Pinpoint the cell where the given text exists, returning its [X, Y] midpoint coordinate. 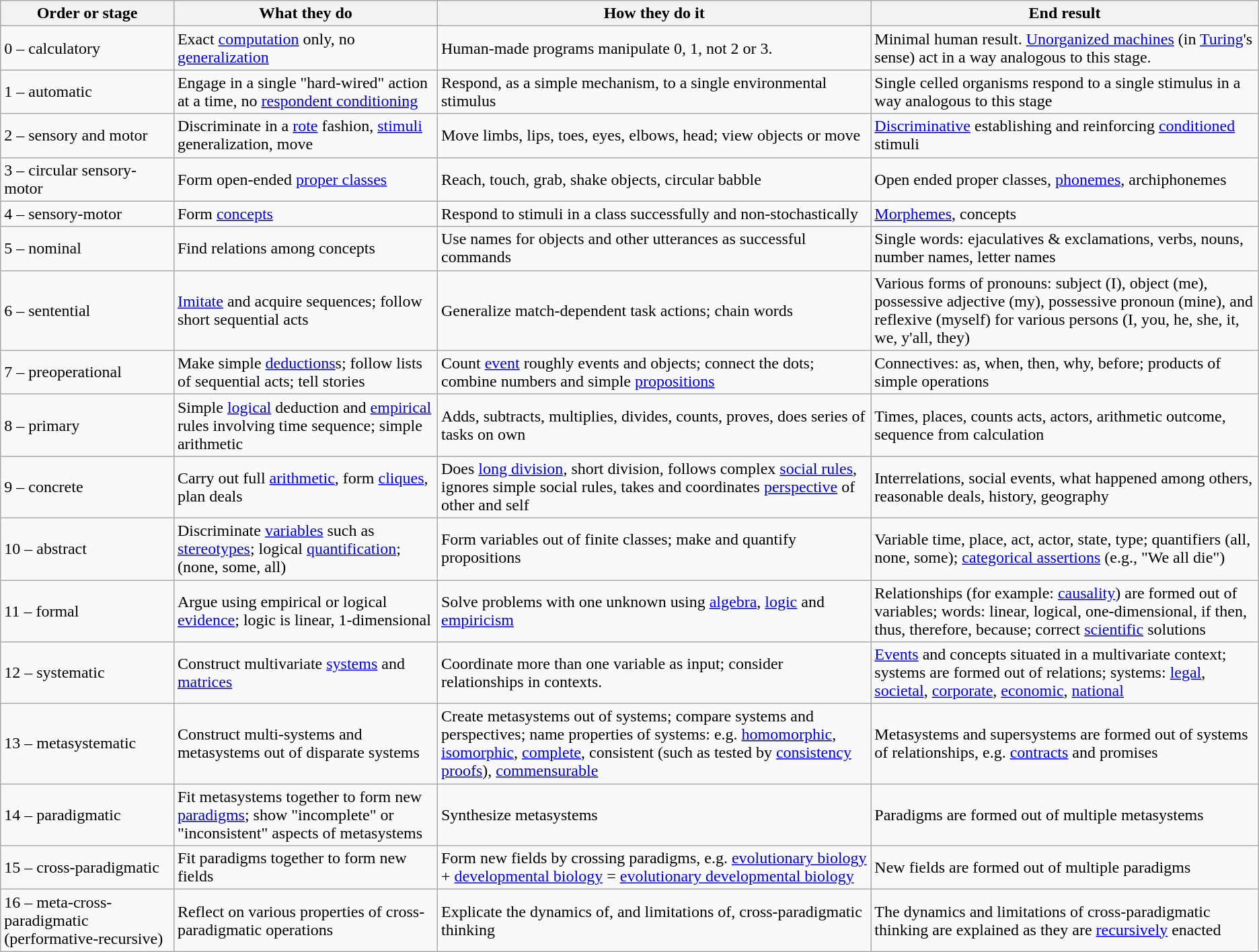
16 – meta-cross-paradigmatic (performative-recursive) [87, 920]
Interrelations, social events, what happened among others, reasonable deals, history, geography [1065, 487]
Solve problems with one unknown using algebra, logic and empiricism [654, 610]
1 – automatic [87, 91]
Discriminate in a rote fashion, stimuli generalization, move [305, 136]
Connectives: as, when, then, why, before; products of simple operations [1065, 372]
11 – formal [87, 610]
Metasystems and supersystems are formed out of systems of relationships, e.g. contracts and promises [1065, 744]
The dynamics and limitations of cross-paradigmatic thinking are explained as they are recursively enacted [1065, 920]
Fit paradigms together to form new fields [305, 867]
Use names for objects and other utterances as successful commands [654, 249]
5 – nominal [87, 249]
12 – systematic [87, 673]
Form open-ended proper classes [305, 179]
Construct multi-systems and metasystems out of disparate systems [305, 744]
8 – primary [87, 425]
9 – concrete [87, 487]
New fields are formed out of multiple paradigms [1065, 867]
Form new fields by crossing paradigms, e.g. evolutionary biology + developmental biology = evolutionary developmental biology [654, 867]
Exact computation only, no generalization [305, 48]
Single words: ejaculatives & exclamations, verbs, nouns, number names, letter names [1065, 249]
Generalize match-dependent task actions; chain words [654, 311]
Respond to stimuli in a class successfully and non-stochastically [654, 214]
Adds, subtracts, multiplies, divides, counts, proves, does series of tasks on own [654, 425]
2 – sensory and motor [87, 136]
Argue using empirical or logical evidence; logic is linear, 1-dimensional [305, 610]
0 – calculatory [87, 48]
Simple logical deduction and empirical rules involving time sequence; simple arithmetic [305, 425]
Fit metasystems together to form new paradigms; show "incomplete" or "inconsistent" aspects of metasystems [305, 815]
7 – preoperational [87, 372]
Explicate the dynamics of, and limitations of, cross-paradigmatic thinking [654, 920]
Variable time, place, act, actor, state, type; quantifiers (all, none, some); categorical assertions (e.g., "We all die") [1065, 549]
Move limbs, lips, toes, eyes, elbows, head; view objects or move [654, 136]
Paradigms are formed out of multiple metasystems [1065, 815]
Minimal human result. Unorganized machines (in Turing's sense) act in a way analogous to this stage. [1065, 48]
Order or stage [87, 13]
10 – abstract [87, 549]
End result [1065, 13]
Events and concepts situated in a multivariate context; systems are formed out of relations; systems: legal, societal, corporate, economic, national [1065, 673]
13 – metasystematic [87, 744]
4 – sensory-motor [87, 214]
3 – circular sensory-motor [87, 179]
Count event roughly events and objects; connect the dots; combine numbers and simple propositions [654, 372]
What they do [305, 13]
Form concepts [305, 214]
Discriminate variables such as stereotypes; logical quantification; (none, some, all) [305, 549]
Open ended proper classes, phonemes, archiphonemes [1065, 179]
6 – sentential [87, 311]
Make simple deductionss; follow lists of sequential acts; tell stories [305, 372]
Discriminative establishing and reinforcing conditioned stimuli [1065, 136]
Imitate and acquire sequences; follow short sequential acts [305, 311]
Coordinate more than one variable as input; consider relationships in contexts. [654, 673]
How they do it [654, 13]
Times, places, counts acts, actors, arithmetic outcome, sequence from calculation [1065, 425]
Does long division, short division, follows complex social rules, ignores simple social rules, takes and coordinates perspective of other and self [654, 487]
Morphemes, concepts [1065, 214]
Single celled organisms respond to a single stimulus in a way analogous to this stage [1065, 91]
Form variables out of finite classes; make and quantify propositions [654, 549]
15 – cross-paradigmatic [87, 867]
14 – paradigmatic [87, 815]
Carry out full arithmetic, form cliques, plan deals [305, 487]
Engage in a single "hard-wired" action at a time, no respondent conditioning [305, 91]
Respond, as a simple mechanism, to a single environmental stimulus [654, 91]
Human-made programs manipulate 0, 1, not 2 or 3. [654, 48]
Reach, touch, grab, shake objects, circular babble [654, 179]
Synthesize metasystems [654, 815]
Reflect on various properties of cross-paradigmatic operations [305, 920]
Construct multivariate systems and matrices [305, 673]
Find relations among concepts [305, 249]
